Pinpoint the cell where the given text exists, returning its (X, Y) midpoint coordinate. 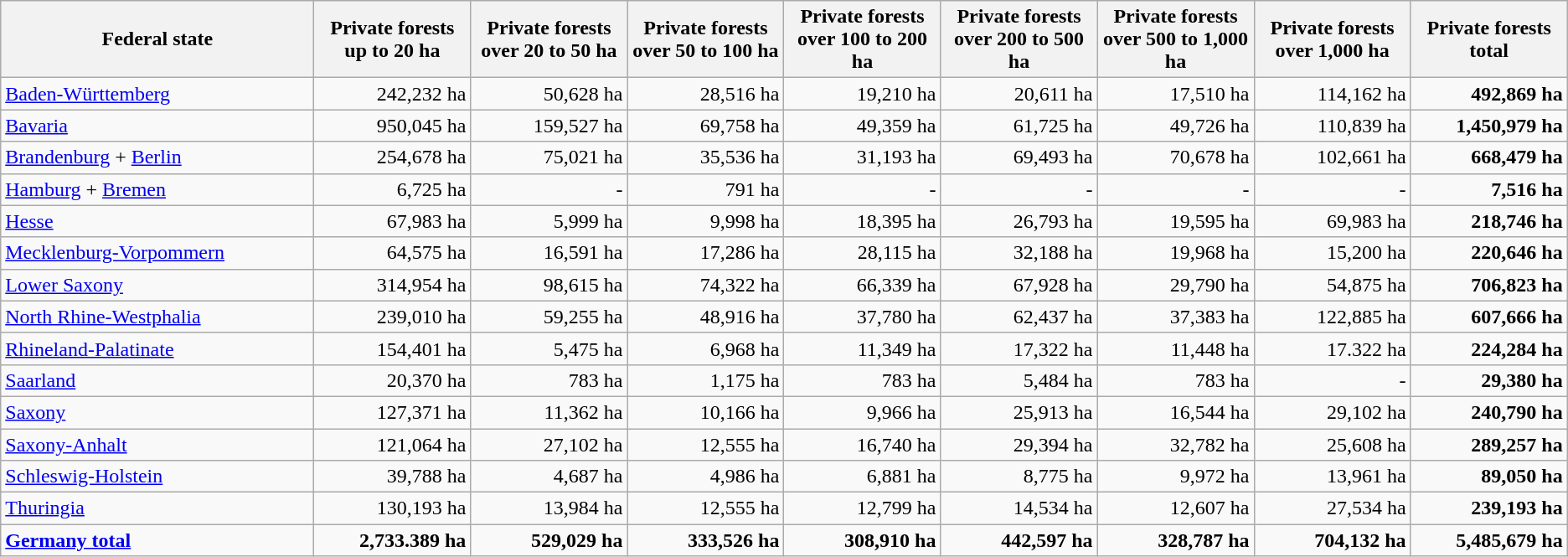
Private forests over 1,000 ha (1332, 39)
67,983 ha (392, 221)
13,984 ha (549, 508)
Private forests over 50 to 100 ha (705, 39)
54,875 ha (1332, 285)
39,788 ha (392, 477)
17.322 ha (1332, 348)
1,175 ha (705, 380)
25,913 ha (1019, 412)
19,595 ha (1176, 221)
18,395 ha (863, 221)
Hamburg + Bremen (157, 189)
7,516 ha (1489, 189)
61,725 ha (1019, 126)
15,200 ha (1332, 253)
Schleswig-Holstein (157, 477)
240,790 ha (1489, 412)
35,536 ha (705, 157)
16,591 ha (549, 253)
19,210 ha (863, 94)
159,527 ha (549, 126)
32,188 ha (1019, 253)
27,102 ha (549, 445)
11,448 ha (1176, 348)
122,885 ha (1332, 317)
16,740 ha (863, 445)
27,534 ha (1332, 508)
Brandenburg + Berlin (157, 157)
130,193 ha (392, 508)
Saxony-Anhalt (157, 445)
5,475 ha (549, 348)
9,966 ha (863, 412)
31,193 ha (863, 157)
5,485,679 ha (1489, 540)
289,257 ha (1489, 445)
59,255 ha (549, 317)
26,793 ha (1019, 221)
11,349 ha (863, 348)
Rhineland-Palatinate (157, 348)
Private forests over 20 to 50 ha (549, 39)
49,359 ha (863, 126)
Saxony (157, 412)
2,733.389 ha (392, 540)
333,526 ha (705, 540)
Hesse (157, 221)
242,232 ha (392, 94)
5,484 ha (1019, 380)
704,132 ha (1332, 540)
Baden-Württemberg (157, 94)
12,799 ha (863, 508)
239,193 ha (1489, 508)
328,787 ha (1176, 540)
239,010 ha (392, 317)
North Rhine-Westphalia (157, 317)
11,362 ha (549, 412)
6,968 ha (705, 348)
69,983 ha (1332, 221)
50,628 ha (549, 94)
17,510 ha (1176, 94)
Saarland (157, 380)
29,102 ha (1332, 412)
102,661 ha (1332, 157)
308,910 ha (863, 540)
Mecklenburg-Vorpommern (157, 253)
37,383 ha (1176, 317)
19,968 ha (1176, 253)
Germany total (157, 540)
28,516 ha (705, 94)
64,575 ha (392, 253)
48,916 ha (705, 317)
4,687 ha (549, 477)
154,401 ha (392, 348)
220,646 ha (1489, 253)
442,597 ha (1019, 540)
69,493 ha (1019, 157)
98,615 ha (549, 285)
17,286 ha (705, 253)
121,064 ha (392, 445)
6,881 ha (863, 477)
89,050 ha (1489, 477)
4,986 ha (705, 477)
9,972 ha (1176, 477)
1,450,979 ha (1489, 126)
Thuringia (157, 508)
17,322 ha (1019, 348)
29,380 ha (1489, 380)
25,608 ha (1332, 445)
20,370 ha (392, 380)
20,611 ha (1019, 94)
74,322 ha (705, 285)
127,371 ha (392, 412)
29,790 ha (1176, 285)
13,961 ha (1332, 477)
950,045 ha (392, 126)
Private forests total (1489, 39)
668,479 ha (1489, 157)
114,162 ha (1332, 94)
Private forests up to 20 ha (392, 39)
Bavaria (157, 126)
70,678 ha (1176, 157)
607,666 ha (1489, 317)
75,021 ha (549, 157)
67,928 ha (1019, 285)
28,115 ha (863, 253)
Private forests over 200 to 500 ha (1019, 39)
492,869 ha (1489, 94)
29,394 ha (1019, 445)
8,775 ha (1019, 477)
66,339 ha (863, 285)
529,029 ha (549, 540)
5,999 ha (549, 221)
12,607 ha (1176, 508)
10,166 ha (705, 412)
Lower Saxony (157, 285)
224,284 ha (1489, 348)
16,544 ha (1176, 412)
218,746 ha (1489, 221)
69,758 ha (705, 126)
110,839 ha (1332, 126)
37,780 ha (863, 317)
Private forests over 500 to 1,000 ha (1176, 39)
62,437 ha (1019, 317)
9,998 ha (705, 221)
314,954 ha (392, 285)
14,534 ha (1019, 508)
254,678 ha (392, 157)
6,725 ha (392, 189)
49,726 ha (1176, 126)
706,823 ha (1489, 285)
32,782 ha (1176, 445)
Private forests over 100 to 200 ha (863, 39)
Federal state (157, 39)
791 ha (705, 189)
